Provide the (x, y) coordinate of the cell's center where the given text is located.  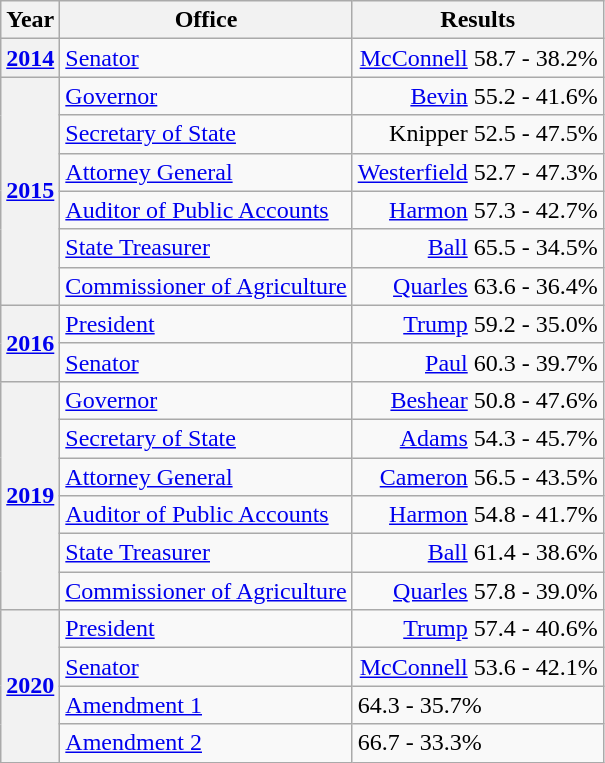
Ball 61.4 - 38.6% (478, 553)
Harmon 54.8 - 41.7% (478, 515)
Adams 54.3 - 45.7% (478, 438)
McConnell 53.6 - 42.1% (478, 667)
Ball 65.5 - 34.5% (478, 248)
Paul 60.3 - 39.7% (478, 362)
McConnell 58.7 - 38.2% (478, 58)
Results (478, 20)
Harmon 57.3 - 42.7% (478, 210)
2020 (30, 686)
2015 (30, 191)
Bevin 55.2 - 41.6% (478, 96)
Amendment 2 (206, 743)
2016 (30, 343)
Quarles 57.8 - 39.0% (478, 591)
Westerfield 52.7 - 47.3% (478, 172)
Knipper 52.5 - 47.5% (478, 134)
66.7 - 33.3% (478, 743)
Year (30, 20)
2019 (30, 495)
Office (206, 20)
Beshear 50.8 - 47.6% (478, 400)
Trump 59.2 - 35.0% (478, 324)
Amendment 1 (206, 705)
Quarles 63.6 - 36.4% (478, 286)
2014 (30, 58)
Cameron 56.5 - 43.5% (478, 477)
Trump 57.4 - 40.6% (478, 629)
64.3 - 35.7% (478, 705)
